Return (X, Y) of the center of cell containing provided text 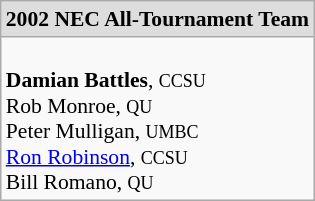
Damian Battles, CCSU Rob Monroe, QU Peter Mulligan, UMBC Ron Robinson, CCSU Bill Romano, QU (158, 118)
2002 NEC All-Tournament Team (158, 19)
